Capture the cell that displays the provided text and extract its [x, y] central coordinate. 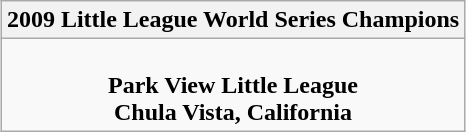
2009 Little League World Series Champions [232, 20]
Park View Little LeagueChula Vista, California [232, 85]
